Pinpoint the cell where the given text exists, returning its [X, Y] midpoint coordinate. 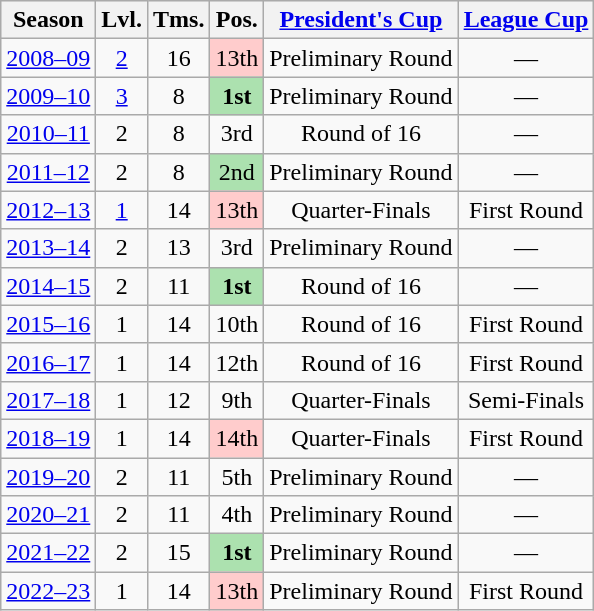
15 [179, 553]
2015–16 [48, 324]
4th [237, 515]
Lvl. [122, 20]
9th [237, 400]
2011–12 [48, 172]
2021–22 [48, 553]
3 [122, 96]
2017–18 [48, 400]
2014–15 [48, 286]
2019–20 [48, 477]
5th [237, 477]
Semi-Finals [526, 400]
12th [237, 362]
16 [179, 58]
2012–13 [48, 210]
2010–11 [48, 134]
2018–19 [48, 438]
10th [237, 324]
2016–17 [48, 362]
League Cup [526, 20]
2022–23 [48, 591]
Tms. [179, 20]
2nd [237, 172]
Pos. [237, 20]
President's Cup [361, 20]
Season [48, 20]
2020–21 [48, 515]
13 [179, 248]
2013–14 [48, 248]
12 [179, 400]
14th [237, 438]
2009–10 [48, 96]
2008–09 [48, 58]
